Detect which cell encompasses the target text, then output its [X, Y] center coordinate. 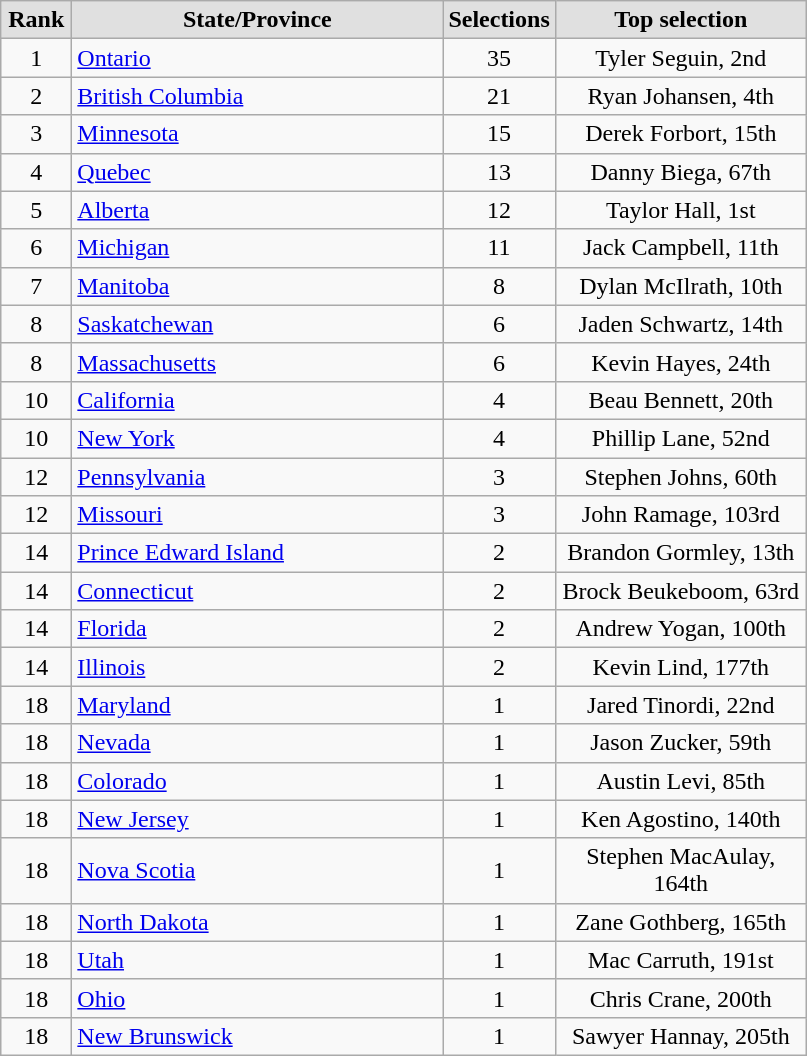
11 [499, 248]
Colorado [258, 781]
Taylor Hall, 1st [680, 210]
Jack Campbell, 11th [680, 248]
Missouri [258, 515]
Sawyer Hannay, 205th [680, 1036]
Kevin Lind, 177th [680, 667]
Saskatchewan [258, 324]
Dylan McIlrath, 10th [680, 286]
Minnesota [258, 134]
Massachusetts [258, 362]
Chris Crane, 200th [680, 998]
Stephen Johns, 60th [680, 477]
Nevada [258, 743]
California [258, 400]
Beau Bennett, 20th [680, 400]
Mac Carruth, 191st [680, 960]
North Dakota [258, 922]
Phillip Lane, 52nd [680, 438]
New York [258, 438]
Austin Levi, 85th [680, 781]
Quebec [258, 172]
Brock Beukeboom, 63rd [680, 591]
Tyler Seguin, 2nd [680, 58]
Nova Scotia [258, 870]
Utah [258, 960]
British Columbia [258, 96]
Florida [258, 629]
State/Province [258, 20]
Derek Forbort, 15th [680, 134]
Kevin Hayes, 24th [680, 362]
Alberta [258, 210]
Ohio [258, 998]
Illinois [258, 667]
Jaden Schwartz, 14th [680, 324]
Jason Zucker, 59th [680, 743]
Andrew Yogan, 100th [680, 629]
Top selection [680, 20]
15 [499, 134]
Zane Gothberg, 165th [680, 922]
Ken Agostino, 140th [680, 819]
Jared Tinordi, 22nd [680, 705]
Maryland [258, 705]
Michigan [258, 248]
Rank [36, 20]
5 [36, 210]
John Ramage, 103rd [680, 515]
Ryan Johansen, 4th [680, 96]
7 [36, 286]
Brandon Gormley, 13th [680, 553]
Prince Edward Island [258, 553]
Pennsylvania [258, 477]
Manitoba [258, 286]
Connecticut [258, 591]
New Brunswick [258, 1036]
Danny Biega, 67th [680, 172]
21 [499, 96]
Stephen MacAulay, 164th [680, 870]
Ontario [258, 58]
New Jersey [258, 819]
13 [499, 172]
35 [499, 58]
Selections [499, 20]
